Extract the [X, Y] coordinate from the center of the cell holding the provided text.  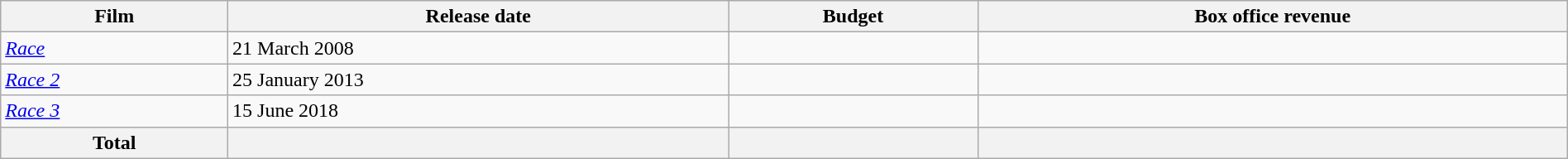
Race 3 [114, 111]
Total [114, 142]
Film [114, 17]
Release date [478, 17]
15 June 2018 [478, 111]
Budget [853, 17]
Box office revenue [1272, 17]
Race [114, 48]
Race 2 [114, 79]
21 March 2008 [478, 48]
25 January 2013 [478, 79]
